Scan for the cell matching the given text and deliver its [x, y] coordinate at center. 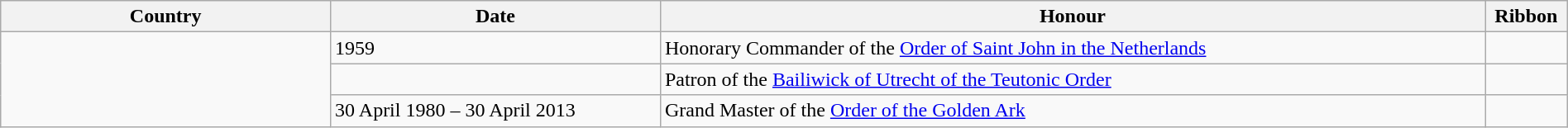
Country [165, 17]
Ribbon [1527, 17]
Grand Master of the Order of the Golden Ark [1072, 111]
30 April 1980 – 30 April 2013 [496, 111]
Honour [1072, 17]
Patron of the Bailiwick of Utrecht of the Teutonic Order [1072, 79]
1959 [496, 48]
Date [496, 17]
Honorary Commander of the Order of Saint John in the Netherlands [1072, 48]
